Determine the [X, Y] coordinate at the center of the cell enclosing the given text.  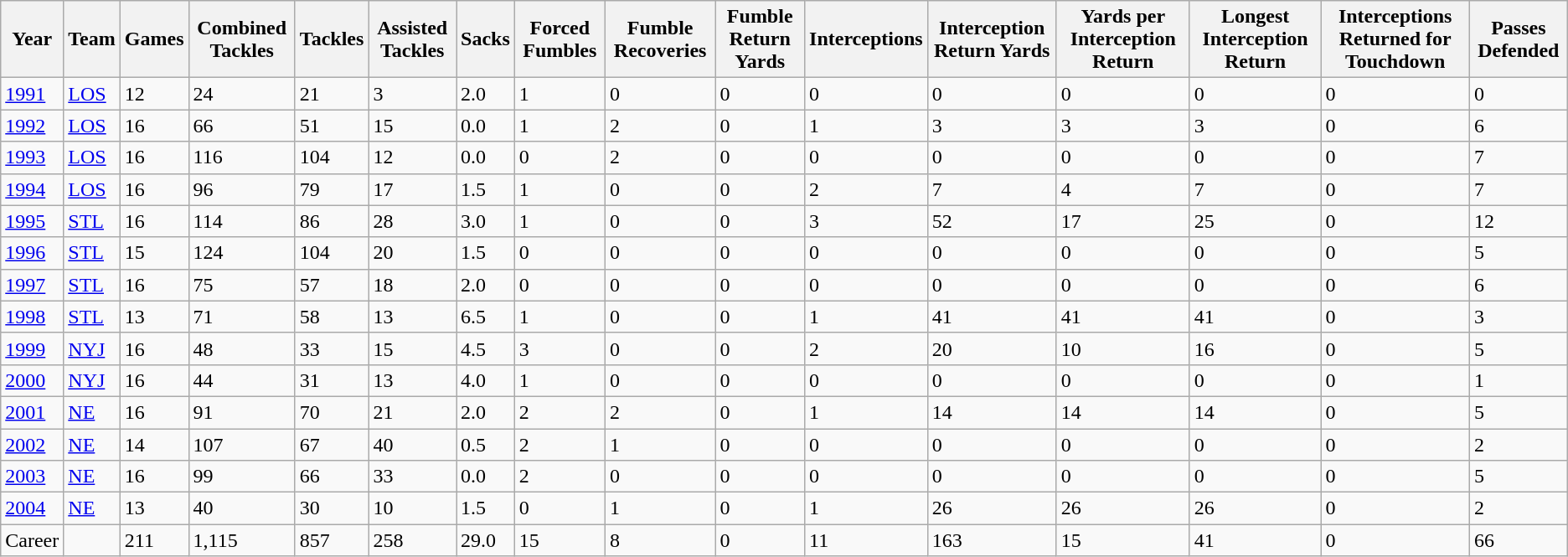
1996 [32, 253]
4.0 [486, 380]
30 [332, 508]
2002 [32, 445]
4.5 [486, 348]
79 [332, 189]
99 [241, 477]
75 [241, 285]
Longest Interception Return [1255, 39]
Assisted Tackles [412, 39]
2001 [32, 412]
1991 [32, 94]
Interception Return Yards [992, 39]
86 [332, 221]
52 [992, 221]
Tackles [332, 39]
25 [1255, 221]
1993 [32, 157]
57 [332, 285]
Yards per Interception Return [1122, 39]
48 [241, 348]
2000 [32, 380]
Team [92, 39]
Games [154, 39]
51 [332, 126]
31 [332, 380]
4 [1122, 189]
58 [332, 317]
18 [412, 285]
70 [332, 412]
91 [241, 412]
67 [332, 445]
163 [992, 540]
1995 [32, 221]
Passes Defended [1518, 39]
96 [241, 189]
Fumble Recoveries [660, 39]
211 [154, 540]
Sacks [486, 39]
Interceptions [866, 39]
1999 [32, 348]
8 [660, 540]
258 [412, 540]
2004 [32, 508]
44 [241, 380]
3.0 [486, 221]
Forced Fumbles [560, 39]
24 [241, 94]
107 [241, 445]
116 [241, 157]
114 [241, 221]
6.5 [486, 317]
29.0 [486, 540]
1,115 [241, 540]
857 [332, 540]
71 [241, 317]
Career [32, 540]
1994 [32, 189]
0.5 [486, 445]
Combined Tackles [241, 39]
1992 [32, 126]
Fumble Return Yards [761, 39]
1998 [32, 317]
Interceptions Returned for Touchdown [1395, 39]
2003 [32, 477]
1997 [32, 285]
11 [866, 540]
Year [32, 39]
124 [241, 253]
28 [412, 221]
